Extract the [x, y] coordinate from the center of the cell holding the provided text.  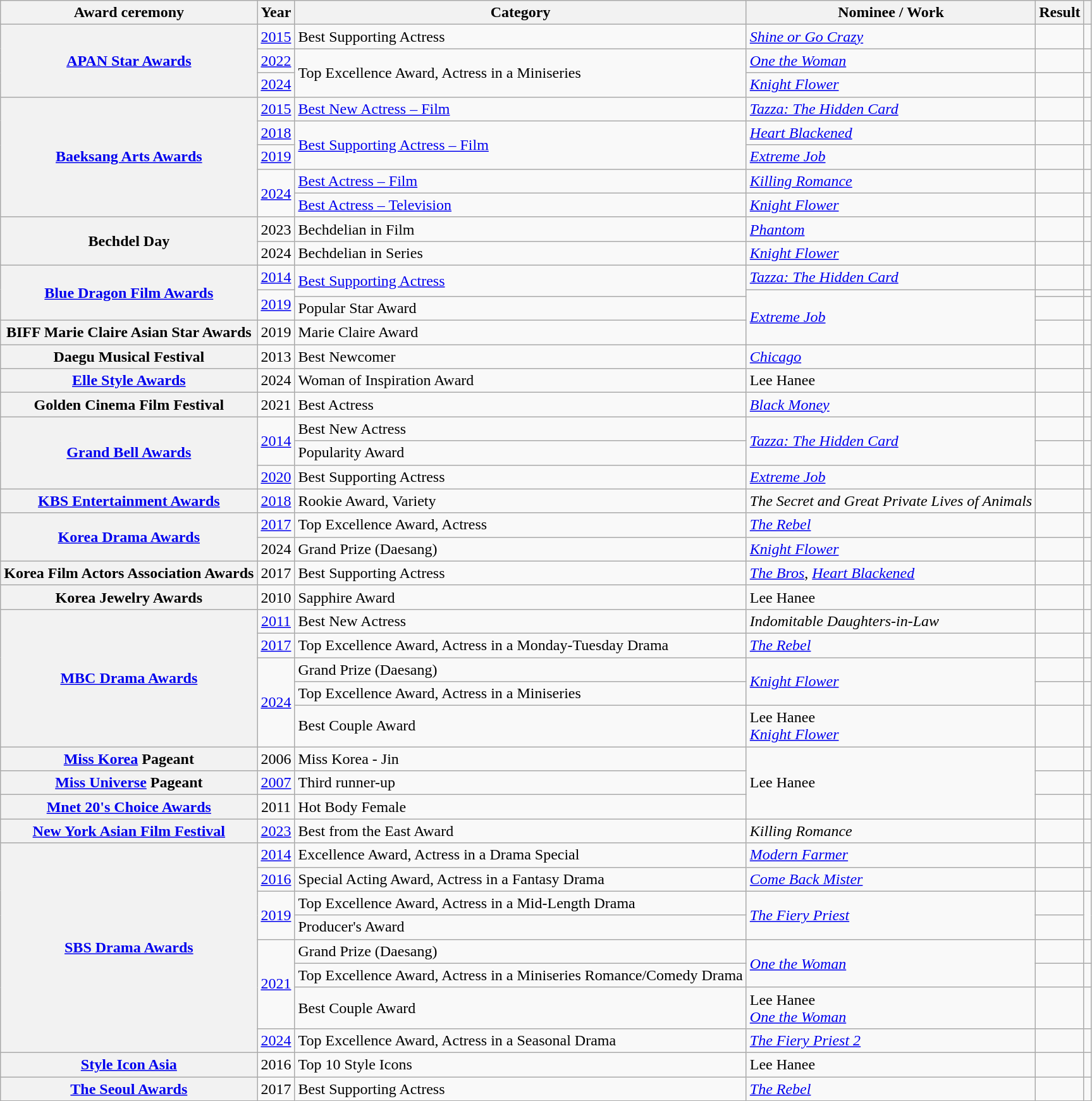
Best Newcomer [520, 357]
Category [520, 13]
2020 [276, 477]
Top Excellence Award, Actress in a Seasonal Drama [520, 1040]
2007 [276, 783]
Popularity Award [520, 453]
The Fiery Priest 2 [890, 1040]
Korea Drama Awards [129, 537]
Heart Blackened [890, 133]
Lee Hanee Knight Flower [890, 726]
Korea Jewelry Awards [129, 597]
Best New Actress – Film [520, 109]
Top Excellence Award, Actress in a Miniseries Romance/Comedy Drama [520, 975]
Sapphire Award [520, 597]
Baeksang Arts Awards [129, 157]
Style Icon Asia [129, 1064]
Blue Dragon Film Awards [129, 292]
Miss Korea Pageant [129, 759]
Miss Korea - Jin [520, 759]
Modern Farmer [890, 855]
Black Money [890, 405]
2013 [276, 357]
Come Back Mister [890, 879]
Special Acting Award, Actress in a Fantasy Drama [520, 879]
Rookie Award, Variety [520, 501]
Bechdelian in Film [520, 229]
APAN Star Awards [129, 61]
Third runner-up [520, 783]
The Seoul Awards [129, 1088]
Top 10 Style Icons [520, 1064]
New York Asian Film Festival [129, 831]
Best Actress [520, 405]
2006 [276, 759]
The Bros, Heart Blackened [890, 573]
Grand Bell Awards [129, 453]
Top Excellence Award, Actress [520, 525]
Marie Claire Award [520, 333]
Excellence Award, Actress in a Drama Special [520, 855]
Top Excellence Award, Actress in a Monday-Tuesday Drama [520, 645]
2022 [276, 61]
Woman of Inspiration Award [520, 381]
Bechdel Day [129, 241]
Korea Film Actors Association Awards [129, 573]
Phantom [890, 229]
Hot Body Female [520, 807]
Indomitable Daughters-in-Law [890, 621]
Popular Star Award [520, 309]
Best from the East Award [520, 831]
Elle Style Awards [129, 381]
Lee Hanee One the Woman [890, 1008]
Chicago [890, 357]
Best Actress – Film [520, 181]
The Fiery Priest [890, 915]
BIFF Marie Claire Asian Star Awards [129, 333]
Bechdelian in Series [520, 253]
Miss Universe Pageant [129, 783]
KBS Entertainment Awards [129, 501]
Award ceremony [129, 13]
Shine or Go Crazy [890, 37]
2010 [276, 597]
Top Excellence Award, Actress in a Mid-Length Drama [520, 903]
The Secret and Great Private Lives of Animals [890, 501]
Daegu Musical Festival [129, 357]
Best Actress – Television [520, 205]
Best Supporting Actress – Film [520, 145]
SBS Drama Awards [129, 948]
Result [1060, 13]
Nominee / Work [890, 13]
Year [276, 13]
Golden Cinema Film Festival [129, 405]
Producer's Award [520, 927]
Mnet 20's Choice Awards [129, 807]
MBC Drama Awards [129, 678]
